Return the [x, y] coordinate for the center point of the cell that contains the specified text.  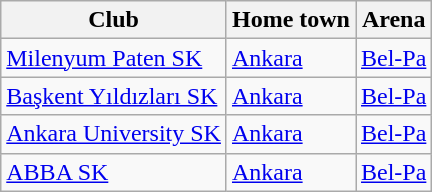
Milenyum Paten SK [114, 58]
Başkent Yıldızları SK [114, 96]
Home town [290, 20]
ABBA SK [114, 172]
Ankara University SK [114, 134]
Arena [394, 20]
Club [114, 20]
